Return the (X, Y) coordinate for the center point of the cell that contains the specified text.  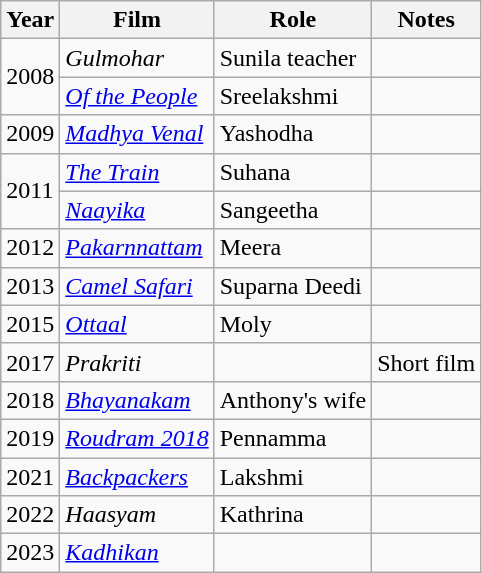
Pakarnnattam (137, 248)
Sangeetha (292, 210)
Lakshmi (292, 477)
2012 (30, 248)
2018 (30, 400)
Roudram 2018 (137, 438)
Short film (426, 362)
Suhana (292, 172)
Bhayanakam (137, 400)
Sreelakshmi (292, 96)
2009 (30, 134)
2015 (30, 324)
2011 (30, 191)
2013 (30, 286)
2021 (30, 477)
Yashodha (292, 134)
2017 (30, 362)
Backpackers (137, 477)
Madhya Venal (137, 134)
2022 (30, 515)
The Train (137, 172)
Prakriti (137, 362)
Notes (426, 20)
2019 (30, 438)
Of the People (137, 96)
Kathrina (292, 515)
Moly (292, 324)
Role (292, 20)
Suparna Deedi (292, 286)
Naayika (137, 210)
Camel Safari (137, 286)
Kadhikan (137, 553)
Gulmohar (137, 58)
Pennamma (292, 438)
Ottaal (137, 324)
2023 (30, 553)
Film (137, 20)
Sunila teacher (292, 58)
Meera (292, 248)
Haasyam (137, 515)
Year (30, 20)
Anthony's wife (292, 400)
2008 (30, 77)
